Provide the (x, y) coordinate of the cell's center where the given text is located.  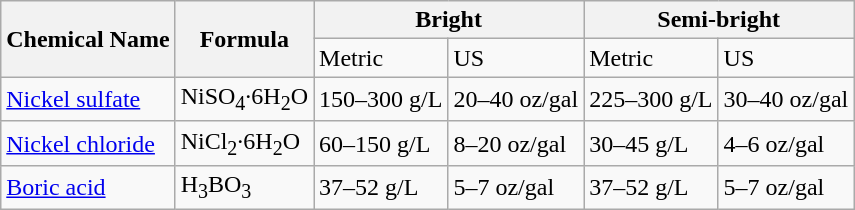
Boric acid (88, 188)
Nickel sulfate (88, 99)
30–45 g/L (651, 143)
Bright (449, 20)
20–40 oz/gal (516, 99)
8–20 oz/gal (516, 143)
225–300 g/L (651, 99)
Formula (244, 39)
H3BO3 (244, 188)
Nickel chloride (88, 143)
4–6 oz/gal (786, 143)
Chemical Name (88, 39)
150–300 g/L (381, 99)
Semi-bright (719, 20)
NiSO4·6H2O (244, 99)
30–40 oz/gal (786, 99)
60–150 g/L (381, 143)
NiCl2·6H2O (244, 143)
